From the cell containing the given text, extract its center point as [x, y] coordinate. 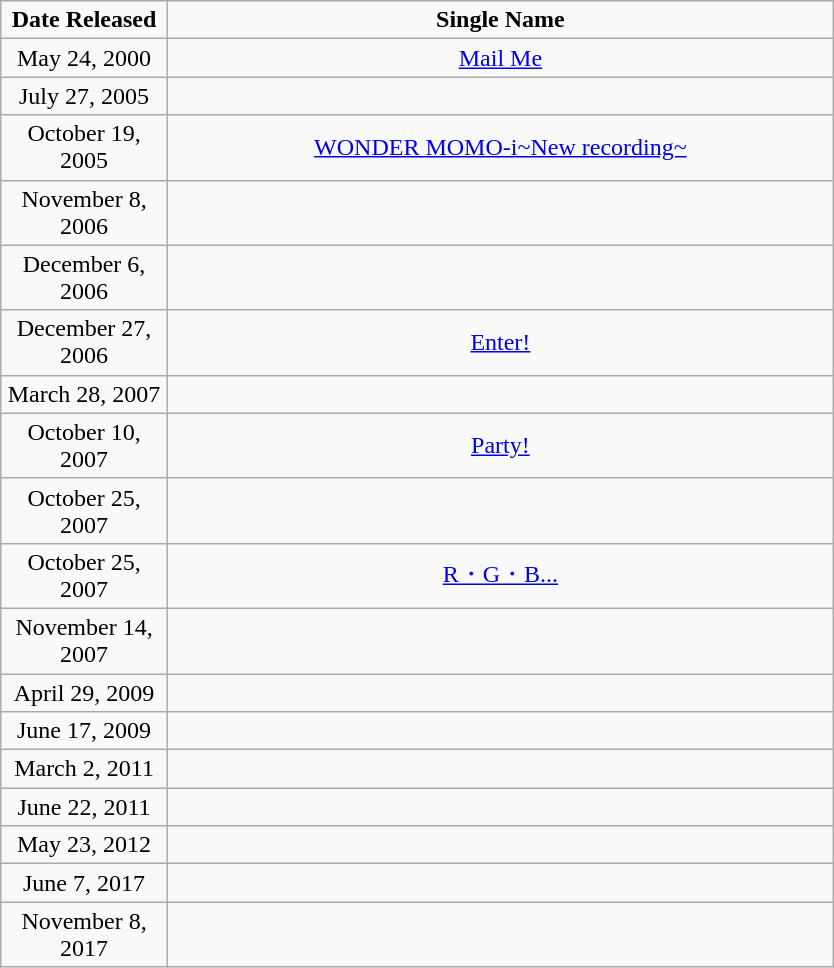
June 7, 2017 [84, 883]
November 14, 2007 [84, 640]
October 19, 2005 [84, 148]
July 27, 2005 [84, 96]
October 10, 2007 [84, 446]
December 6, 2006 [84, 278]
Mail Me [500, 58]
March 2, 2011 [84, 769]
March 28, 2007 [84, 394]
Party! [500, 446]
November 8, 2017 [84, 934]
June 17, 2009 [84, 731]
April 29, 2009 [84, 693]
Date Released [84, 20]
Single Name [500, 20]
December 27, 2006 [84, 342]
WONDER MOMO-i~New recording~ [500, 148]
Enter! [500, 342]
May 24, 2000 [84, 58]
June 22, 2011 [84, 807]
November 8, 2006 [84, 212]
R・G・B... [500, 576]
May 23, 2012 [84, 845]
